Determine the (X, Y) coordinate at the center of the cell enclosing the given text.  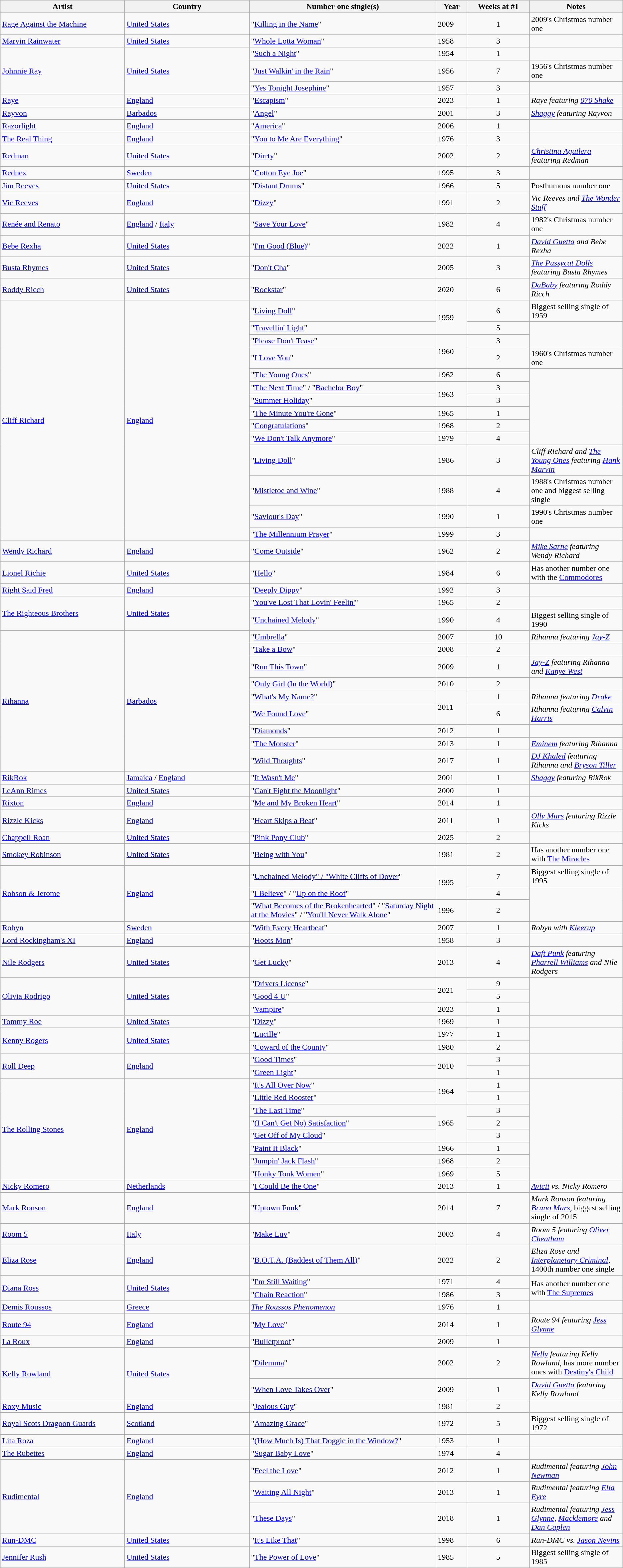
Razorlight (63, 126)
Scotland (187, 1423)
"Honky Tonk Women" (343, 1173)
"Being with You" (343, 854)
Jay-Z featuring Rihanna and Kanye West (576, 667)
England / Italy (187, 224)
"Unchained Melody" / "White Cliffs of Dover" (343, 876)
Redman (63, 156)
1991 (452, 203)
Marvin Rainwater (63, 41)
"Umbrella" (343, 637)
1992 (452, 590)
1999 (452, 534)
"What's My Name?" (343, 696)
"With Every Heartbeat" (343, 928)
Vic Reeves (63, 203)
Raye (63, 100)
Olly Murs featuring Rizzle Kicks (576, 820)
1963 (452, 394)
Mark Ronson featuring Bruno Mars, biggest selling single of 2015 (576, 1208)
Run-DMC vs. Jason Nevins (576, 1540)
"Angel" (343, 113)
"What Becomes of the Brokenhearted" / "Saturday Night at the Movies" / "You'll Never Walk Alone" (343, 910)
Weeks at #1 (499, 7)
"Dirrty" (343, 156)
"Come Outside" (343, 551)
Wendy Richard (63, 551)
Jennifer Rush (63, 1557)
Number-one single(s) (343, 7)
Eminem featuring Rihanna (576, 744)
"Rockstar" (343, 289)
Room 5 (63, 1234)
The Rolling Stones (63, 1129)
Netherlands (187, 1186)
The Roussos Phenomenon (343, 1307)
"Green Light" (343, 1072)
1953 (452, 1441)
1956's Christmas number one (576, 71)
"Can't Fight the Moonlight" (343, 790)
Chappell Roan (63, 837)
Rihanna featuring Drake (576, 696)
"Wild Thoughts" (343, 761)
"Save Your Love" (343, 224)
"Unchained Melody" (343, 619)
Rixton (63, 803)
"The Next Time" / "Bachelor Boy" (343, 388)
"The Millennium Prayer" (343, 534)
Mike Sarne featuring Wendy Richard (576, 551)
Mark Ronson (63, 1208)
Has another number one with The Supremes (576, 1288)
Shaggy featuring RikRok (576, 778)
Run-DMC (63, 1540)
9 (499, 983)
2021 (452, 990)
Roddy Ricch (63, 289)
"The Young Ones" (343, 375)
"(I Can't Get No) Satisfaction" (343, 1123)
"Sugar Baby Love" (343, 1453)
2018 (452, 1518)
David Guetta and Bebe Rexha (576, 246)
"We Don't Talk Anymore" (343, 438)
"Lucille" (343, 1034)
"Waiting All Night" (343, 1492)
Nile Rodgers (63, 962)
"America" (343, 126)
"B.O.T.A. (Baddest of Them All)" (343, 1260)
1971 (452, 1282)
"Drivers License" (343, 983)
"When Love Takes Over" (343, 1389)
"Get Lucky" (343, 962)
Posthumous number one (576, 185)
Rayvon (63, 113)
"You to Me Are Everything" (343, 138)
"Escapism" (343, 100)
"Saviour's Day" (343, 517)
The Real Thing (63, 138)
Bebe Rexha (63, 246)
"Run This Town" (343, 667)
1985 (452, 1557)
Rihanna featuring Jay-Z (576, 637)
Roll Deep (63, 1066)
"Coward of the County" (343, 1047)
Right Said Fred (63, 590)
2000 (452, 790)
1977 (452, 1034)
Greece (187, 1307)
1964 (452, 1091)
"Good Times" (343, 1060)
Roxy Music (63, 1406)
Rage Against the Machine (63, 24)
Nelly featuring Kelly Rowland, has more number ones with Destiny's Child (576, 1363)
2003 (452, 1234)
"You've Lost That Lovin' Feelin'" (343, 603)
"Hoots Mon" (343, 940)
Lionel Richie (63, 573)
Rednex (63, 173)
1979 (452, 438)
1959 (452, 317)
"Only Girl (In the World)" (343, 684)
Eliza Rose (63, 1260)
"Such a Night" (343, 54)
Avicii vs. Nicky Romero (576, 1186)
"Whole Lotta Woman" (343, 41)
"I'm Good (Blue)" (343, 246)
"Cotton Eye Joe" (343, 173)
Route 94 featuring Jess Glynne (576, 1324)
"It's All Over Now" (343, 1085)
Rudimental featuring Jess Glynne, Macklemore and Dan Caplen (576, 1518)
Nicky Romero (63, 1186)
1988 (452, 491)
"Vampire" (343, 1009)
1982's Christmas number one (576, 224)
Robyn with Kleerup (576, 928)
Rihanna (63, 701)
"Just Walkin' in the Rain" (343, 71)
"Don't Cha" (343, 267)
Italy (187, 1234)
"Bulletproof" (343, 1341)
"The Minute You're Gone" (343, 413)
The Rubettes (63, 1453)
1988's Christmas number one and biggest selling single (576, 491)
"My Love" (343, 1324)
DaBaby featuring Roddy Ricch (576, 289)
Smokey Robinson (63, 854)
La Roux (63, 1341)
"Yes Tonight Josephine" (343, 88)
Christina Aguilera featuring Redman (576, 156)
"Little Red Rooster" (343, 1098)
1972 (452, 1423)
2017 (452, 761)
Rizzle Kicks (63, 820)
"Deeply Dippy" (343, 590)
Rudimental featuring Ella Eyre (576, 1492)
"Take a Bow" (343, 649)
"Dilemma" (343, 1363)
David Guetta featuring Kelly Rowland (576, 1389)
Country (187, 7)
"Chain Reaction" (343, 1295)
"Hello" (343, 573)
Lita Roza (63, 1441)
Rudimental (63, 1496)
1960's Christmas number one (576, 358)
"Congratulations" (343, 426)
"Killing in the Name" (343, 24)
Artist (63, 7)
2025 (452, 837)
Kenny Rogers (63, 1041)
2005 (452, 267)
1957 (452, 88)
"Heart Skips a Beat" (343, 820)
2020 (452, 289)
1998 (452, 1540)
Biggest selling single of 1985 (576, 1557)
1956 (452, 71)
Shaggy featuring Rayvon (576, 113)
"Good 4 U" (343, 996)
Biggest selling single of 1995 (576, 876)
Olivia Rodrigo (63, 996)
"These Days" (343, 1518)
Year (452, 7)
"Diamonds" (343, 731)
"The Last Time" (343, 1110)
Lord Rockingham's XI (63, 940)
LeAnn Rimes (63, 790)
Cliff Richard and The Young Ones featuring Hank Marvin (576, 460)
"I Believe" / "Up on the Roof" (343, 893)
1982 (452, 224)
2008 (452, 649)
"Uptown Funk" (343, 1208)
Diana Ross (63, 1288)
"(How Much Is) That Doggie in the Window?" (343, 1441)
"Amazing Grace" (343, 1423)
Has another number one with The Miracles (576, 854)
"Please Don't Tease" (343, 341)
"It's Like That" (343, 1540)
Biggest selling single of 1972 (576, 1423)
Royal Scots Dragoon Guards (63, 1423)
Jamaica / England (187, 778)
Rihanna featuring Calvin Harris (576, 713)
"I'm Still Waiting" (343, 1282)
"Paint It Black" (343, 1148)
"Feel the Love" (343, 1471)
Has another number one with the Commodores (576, 573)
"The Power of Love" (343, 1557)
Biggest selling single of 1990 (576, 619)
The Righteous Brothers (63, 613)
1996 (452, 910)
"Jumpin' Jack Flash" (343, 1161)
Johnnie Ray (63, 71)
Notes (576, 7)
"The Monster" (343, 744)
Renée and Renato (63, 224)
Busta Rhymes (63, 267)
Vic Reeves and The Wonder Stuff (576, 203)
1974 (452, 1453)
Rudimental featuring John Newman (576, 1471)
"Summer Holiday" (343, 400)
Raye featuring 070 Shake (576, 100)
"I Could Be the One" (343, 1186)
"Get Off of My Cloud" (343, 1135)
10 (499, 637)
2009's Christmas number one (576, 24)
Route 94 (63, 1324)
Room 5 featuring Oliver Cheatham (576, 1234)
"Pink Pony Club" (343, 837)
"Me and My Broken Heart" (343, 803)
Demis Roussos (63, 1307)
1960 (452, 351)
1980 (452, 1047)
2006 (452, 126)
Tommy Roe (63, 1022)
Eliza Rose and Interplanetary Criminal, 1400th number one single (576, 1260)
Robyn (63, 928)
"Travellin' Light" (343, 328)
1954 (452, 54)
"Make Luv" (343, 1234)
DJ Khaled featuring Rihanna and Bryson Tiller (576, 761)
1990's Christmas number one (576, 517)
"We Found Love" (343, 713)
"Distant Drums" (343, 185)
RikRok (63, 778)
"Jealous Guy" (343, 1406)
Biggest selling single of 1959 (576, 311)
1984 (452, 573)
Daft Punk featuring Pharrell Williams and Nile Rodgers (576, 962)
Kelly Rowland (63, 1374)
The Pussycat Dolls featuring Busta Rhymes (576, 267)
"It Wasn't Me" (343, 778)
Jim Reeves (63, 185)
Robson & Jerome (63, 893)
"I Love You" (343, 358)
Cliff Richard (63, 420)
"Mistletoe and Wine" (343, 491)
